Identify which cell holds the provided text, then report its [X, Y] central coordinate. 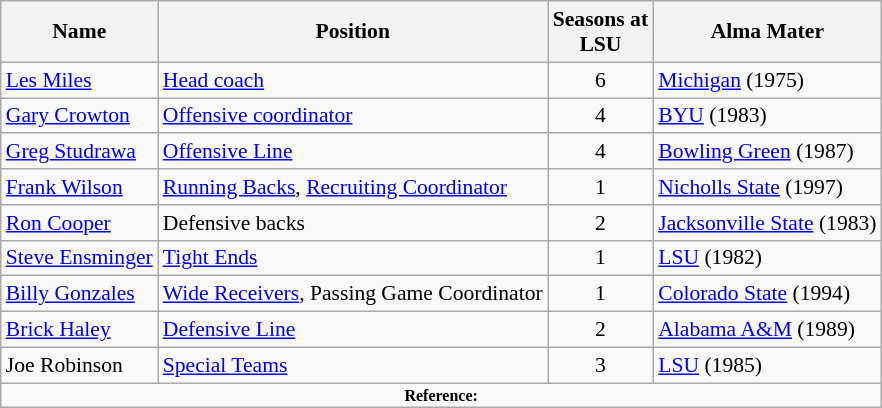
Running Backs, Recruiting Coordinator [353, 187]
Gary Crowton [80, 116]
Position [353, 32]
Nicholls State (1997) [767, 187]
Seasons atLSU [600, 32]
Jacksonville State (1983) [767, 223]
Defensive Line [353, 330]
Head coach [353, 80]
Name [80, 32]
6 [600, 80]
Bowling Green (1987) [767, 152]
Alma Mater [767, 32]
Billy Gonzales [80, 294]
Reference: [442, 395]
Defensive backs [353, 223]
Wide Receivers, Passing Game Coordinator [353, 294]
Joe Robinson [80, 365]
Tight Ends [353, 258]
Michigan (1975) [767, 80]
Alabama A&M (1989) [767, 330]
Brick Haley [80, 330]
3 [600, 365]
Greg Studrawa [80, 152]
Offensive Line [353, 152]
BYU (1983) [767, 116]
Colorado State (1994) [767, 294]
Frank Wilson [80, 187]
Ron Cooper [80, 223]
Special Teams [353, 365]
LSU (1985) [767, 365]
Offensive coordinator [353, 116]
Les Miles [80, 80]
Steve Ensminger [80, 258]
LSU (1982) [767, 258]
